For the text-containing cell, return its midpoint in [x, y] coordinate format. 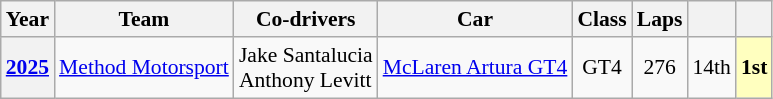
GT4 [602, 68]
2025 [28, 68]
Car [476, 19]
Class [602, 19]
1st [754, 68]
Team [144, 19]
Year [28, 19]
McLaren Artura GT4 [476, 68]
Method Motorsport [144, 68]
Laps [660, 19]
14th [712, 68]
276 [660, 68]
Co-drivers [306, 19]
Jake Santalucia Anthony Levitt [306, 68]
